Extract the [X, Y] coordinate from the center of the cell holding the provided text.  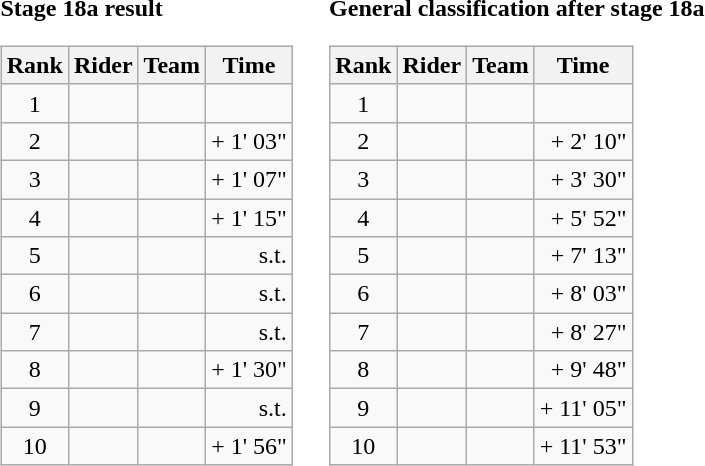
+ 8' 03" [583, 294]
+ 5' 52" [583, 217]
+ 9' 48" [583, 370]
+ 2' 10" [583, 141]
+ 11' 05" [583, 408]
+ 11' 53" [583, 446]
+ 1' 15" [250, 217]
+ 8' 27" [583, 332]
+ 1' 07" [250, 179]
+ 1' 03" [250, 141]
+ 1' 30" [250, 370]
+ 3' 30" [583, 179]
+ 1' 56" [250, 446]
+ 7' 13" [583, 256]
